Pinpoint the cell where the given text exists, returning its [x, y] midpoint coordinate. 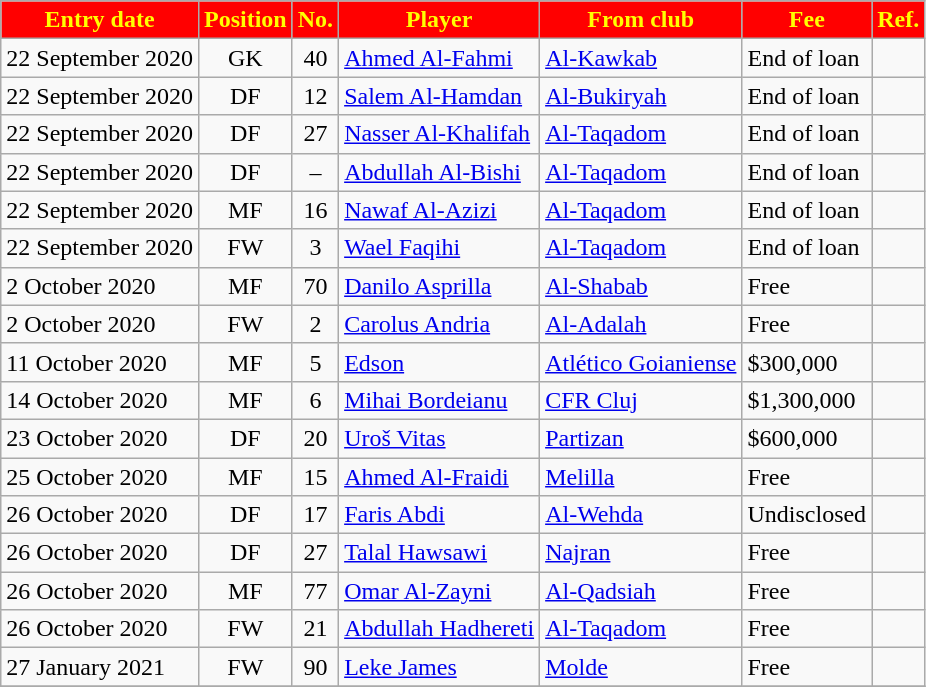
77 [315, 591]
70 [315, 286]
CFR Cluj [641, 400]
40 [315, 58]
Al-Shabab [641, 286]
6 [315, 400]
23 October 2020 [100, 438]
Najran [641, 553]
16 [315, 210]
$1,300,000 [807, 400]
GK [245, 58]
27 January 2021 [100, 667]
17 [315, 515]
$300,000 [807, 362]
Al-Adalah [641, 324]
Ahmed Al-Fraidi [440, 477]
– [315, 172]
Leke James [440, 667]
Ahmed Al-Fahmi [440, 58]
Carolus Andria [440, 324]
$600,000 [807, 438]
From club [641, 20]
Mihai Bordeianu [440, 400]
5 [315, 362]
Salem Al-Hamdan [440, 96]
Fee [807, 20]
Atlético Goianiense [641, 362]
Abdullah Hadhereti [440, 629]
Danilo Asprilla [440, 286]
11 October 2020 [100, 362]
Wael Faqihi [440, 248]
Al-Kawkab [641, 58]
25 October 2020 [100, 477]
20 [315, 438]
Faris Abdi [440, 515]
Position [245, 20]
Al-Wehda [641, 515]
15 [315, 477]
Ref. [898, 20]
Molde [641, 667]
Edson [440, 362]
Undisclosed [807, 515]
12 [315, 96]
No. [315, 20]
Nasser Al-Khalifah [440, 134]
Melilla [641, 477]
Uroš Vitas [440, 438]
21 [315, 629]
Talal Hawsawi [440, 553]
Player [440, 20]
Al-Bukiryah [641, 96]
Nawaf Al-Azizi [440, 210]
Entry date [100, 20]
3 [315, 248]
2 [315, 324]
Omar Al-Zayni [440, 591]
Al-Qadsiah [641, 591]
Partizan [641, 438]
14 October 2020 [100, 400]
90 [315, 667]
Abdullah Al-Bishi [440, 172]
